Scan for the cell matching the given text and deliver its [x, y] coordinate at center. 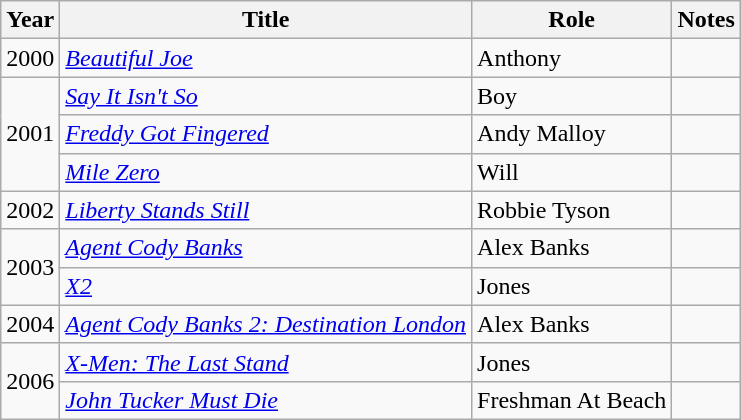
Andy Malloy [572, 134]
Will [572, 172]
Freddy Got Fingered [266, 134]
Say It Isn't So [266, 96]
2001 [30, 134]
John Tucker Must Die [266, 400]
Liberty Stands Still [266, 210]
Beautiful Joe [266, 58]
2002 [30, 210]
2004 [30, 324]
Freshman At Beach [572, 400]
2000 [30, 58]
Agent Cody Banks [266, 248]
Agent Cody Banks 2: Destination London [266, 324]
Notes [706, 20]
Title [266, 20]
2003 [30, 267]
Robbie Tyson [572, 210]
Year [30, 20]
Role [572, 20]
2006 [30, 381]
X-Men: The Last Stand [266, 362]
Anthony [572, 58]
Mile Zero [266, 172]
X2 [266, 286]
Boy [572, 96]
